Return (X, Y) of the center of cell containing provided text 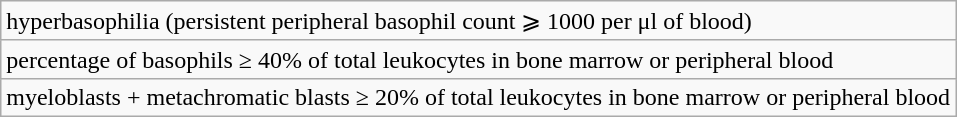
myeloblasts + metachromatic blasts ≥ 20% of total leukocytes in bone marrow or peripheral blood (478, 97)
percentage of basophils ≥ 40% of total leukocytes in bone marrow or peripheral blood (478, 59)
hyperbasophilia (persistent peripheral basophil count ⩾ 1000 per μl of blood) (478, 21)
